Output the (x, y) coordinate of the center of the cell containing the given text.  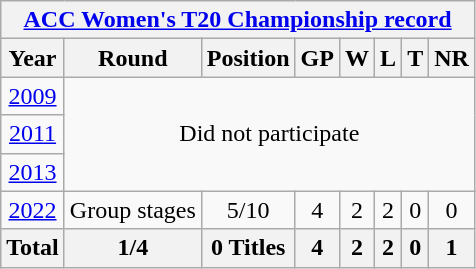
1/4 (132, 248)
1 (452, 248)
2011 (33, 134)
5/10 (248, 210)
2009 (33, 96)
Round (132, 58)
Total (33, 248)
2022 (33, 210)
Group stages (132, 210)
NR (452, 58)
Did not participate (269, 134)
0 Titles (248, 248)
Position (248, 58)
W (356, 58)
ACC Women's T20 Championship record (238, 20)
Year (33, 58)
2013 (33, 172)
T (416, 58)
GP (317, 58)
L (388, 58)
